Extract the (X, Y) coordinate from the center of the cell holding the provided text.  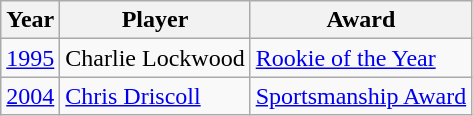
1995 (30, 58)
Charlie Lockwood (155, 58)
Award (361, 20)
2004 (30, 96)
Chris Driscoll (155, 96)
Year (30, 20)
Rookie of the Year (361, 58)
Sportsmanship Award (361, 96)
Player (155, 20)
